Capture the cell that displays the provided text and extract its (x, y) central coordinate. 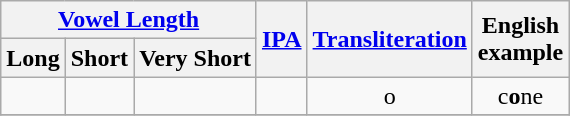
Long (33, 58)
cone (520, 96)
o (390, 96)
Vowel Length (129, 20)
Short (99, 58)
Transliteration (390, 39)
Englishexample (520, 39)
IPA (282, 39)
Very Short (196, 58)
